Pinpoint the cell where the given text exists, returning its [x, y] midpoint coordinate. 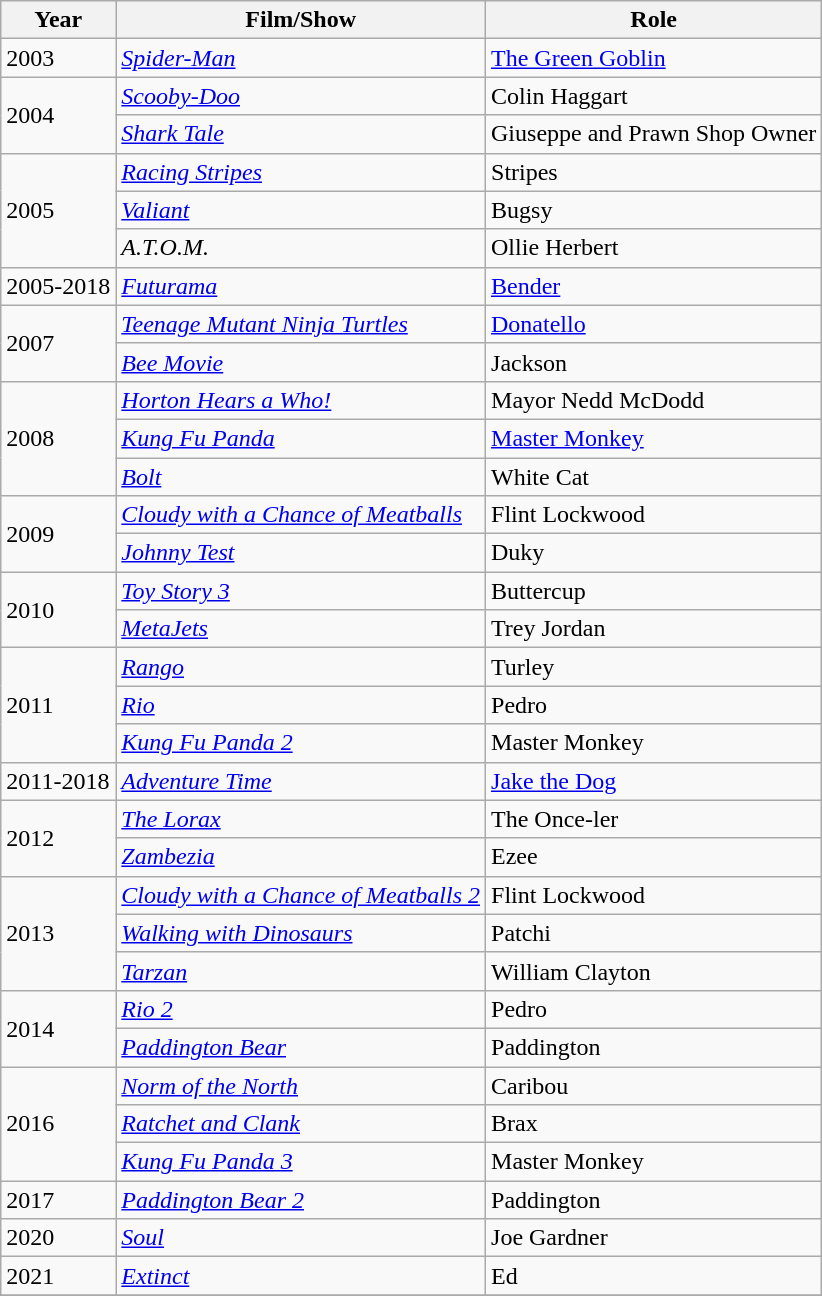
Joe Gardner [654, 1238]
Buttercup [654, 591]
Brax [654, 1124]
Extinct [301, 1276]
2009 [58, 534]
A.T.O.M. [301, 248]
2004 [58, 115]
Zambezia [301, 857]
2008 [58, 438]
2005 [58, 210]
Trey Jordan [654, 629]
The Green Goblin [654, 58]
Patchi [654, 933]
2005-2018 [58, 286]
Colin Haggart [654, 96]
2016 [58, 1123]
Duky [654, 553]
Ezee [654, 857]
Rango [301, 667]
2011 [58, 705]
Soul [301, 1238]
Paddington Bear 2 [301, 1200]
Kung Fu Panda 3 [301, 1162]
2021 [58, 1276]
Donatello [654, 324]
Futurama [301, 286]
Giuseppe and Prawn Shop Owner [654, 134]
Walking with Dinosaurs [301, 933]
Ratchet and Clank [301, 1124]
Paddington Bear [301, 1047]
Adventure Time [301, 781]
2003 [58, 58]
2014 [58, 1028]
Jake the Dog [654, 781]
Bolt [301, 477]
Kung Fu Panda [301, 438]
Johnny Test [301, 553]
Norm of the North [301, 1085]
Turley [654, 667]
2011-2018 [58, 781]
Stripes [654, 172]
Rio 2 [301, 1009]
Cloudy with a Chance of Meatballs [301, 515]
2013 [58, 933]
2010 [58, 610]
The Once-ler [654, 819]
Mayor Nedd McDodd [654, 400]
Valiant [301, 210]
Ollie Herbert [654, 248]
MetaJets [301, 629]
Horton Hears a Who! [301, 400]
The Lorax [301, 819]
Year [58, 20]
William Clayton [654, 971]
Racing Stripes [301, 172]
Caribou [654, 1085]
Bee Movie [301, 362]
2007 [58, 343]
Shark Tale [301, 134]
Film/Show [301, 20]
White Cat [654, 477]
Tarzan [301, 971]
Jackson [654, 362]
Teenage Mutant Ninja Turtles [301, 324]
Ed [654, 1276]
Cloudy with a Chance of Meatballs 2 [301, 895]
2020 [58, 1238]
Bugsy [654, 210]
Rio [301, 705]
Scooby-Doo [301, 96]
2012 [58, 838]
Bender [654, 286]
Role [654, 20]
2017 [58, 1200]
Spider-Man [301, 58]
Toy Story 3 [301, 591]
Kung Fu Panda 2 [301, 743]
